Locate the cell with the specified text and output its (x, y) center coordinate. 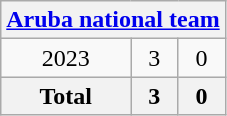
Aruba national team (113, 20)
2023 (66, 58)
Total (66, 96)
